From the cell containing the given text, extract its center point as [x, y] coordinate. 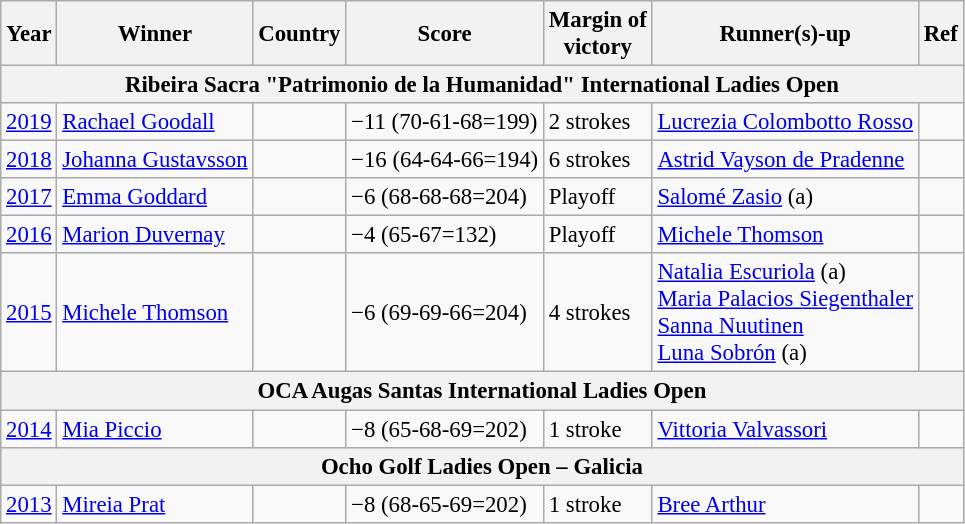
Astrid Vayson de Pradenne [785, 160]
Ribeira Sacra "Patrimonio de la Humanidad" International Ladies Open [482, 85]
Ocho Golf Ladies Open – Galicia [482, 466]
2015 [29, 314]
Margin ofvictory [598, 34]
Rachael Goodall [155, 122]
Salomé Zasio (a) [785, 197]
Marion Duvernay [155, 235]
Ref [940, 34]
−8 (68-65-69=202) [445, 504]
6 strokes [598, 160]
2 strokes [598, 122]
OCA Augas Santas International Ladies Open [482, 391]
Year [29, 34]
Score [445, 34]
−6 (69-69-66=204) [445, 314]
4 strokes [598, 314]
Bree Arthur [785, 504]
2019 [29, 122]
Runner(s)-up [785, 34]
2016 [29, 235]
2017 [29, 197]
−8 (65-68-69=202) [445, 429]
2014 [29, 429]
Emma Goddard [155, 197]
−11 (70-61-68=199) [445, 122]
Mia Piccio [155, 429]
−16 (64-64-66=194) [445, 160]
Mireia Prat [155, 504]
Natalia Escuriola (a) Maria Palacios Siegenthaler Sanna Nuutinen Luna Sobrón (a) [785, 314]
−6 (68-68-68=204) [445, 197]
Lucrezia Colombotto Rosso [785, 122]
Johanna Gustavsson [155, 160]
Country [300, 34]
Vittoria Valvassori [785, 429]
2013 [29, 504]
Winner [155, 34]
2018 [29, 160]
−4 (65-67=132) [445, 235]
